Pinpoint the cell where the given text exists, returning its [x, y] midpoint coordinate. 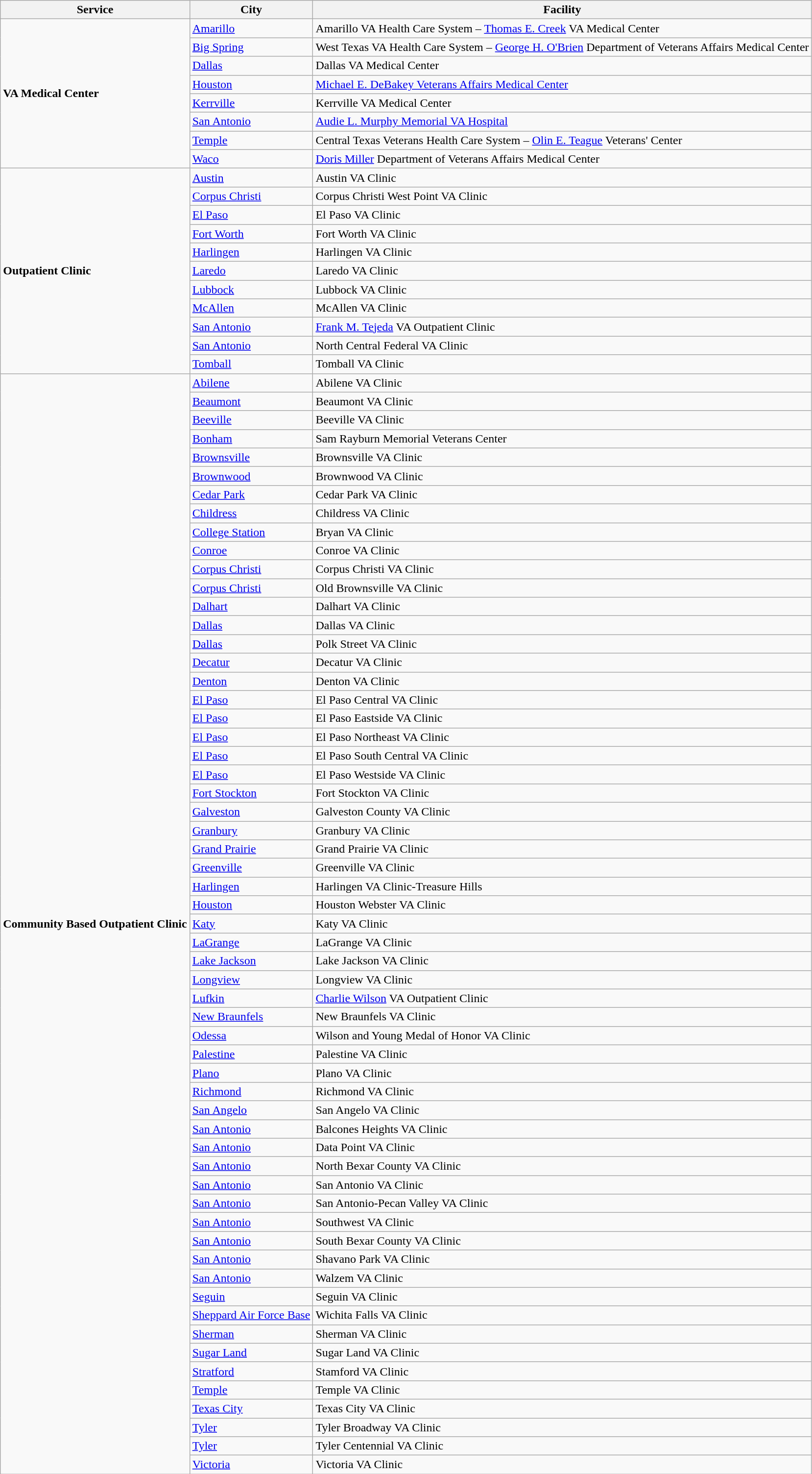
Southwest VA Clinic [562, 1222]
New Braunfels [251, 1017]
North Bexar County VA Clinic [562, 1166]
San Antonio-Pecan Valley VA Clinic [562, 1204]
Sugar Land [251, 1352]
El Paso Central VA Clinic [562, 700]
Central Texas Veterans Health Care System – Olin E. Teague Veterans' Center [562, 140]
Sheppard Air Force Base [251, 1315]
Charlie Wilson VA Outpatient Clinic [562, 998]
Odessa [251, 1035]
Richmond [251, 1091]
El Paso Westside VA Clinic [562, 774]
Big Spring [251, 47]
Cedar Park VA Clinic [562, 494]
El Paso VA Clinic [562, 215]
San Antonio VA Clinic [562, 1185]
Brownwood VA Clinic [562, 476]
Denton VA Clinic [562, 681]
Service [95, 10]
Cedar Park [251, 494]
Wichita Falls VA Clinic [562, 1315]
Dallas VA Clinic [562, 625]
Kerrville [251, 103]
Grand Prairie VA Clinic [562, 849]
San Angelo [251, 1110]
Brownwood [251, 476]
Lubbock [251, 290]
Seguin [251, 1297]
Brownsville [251, 457]
Beeville VA Clinic [562, 420]
El Paso Northeast VA Clinic [562, 737]
Lufkin [251, 998]
Victoria [251, 1465]
Palestine [251, 1054]
Temple VA Clinic [562, 1390]
Austin [251, 177]
Doris Miller Department of Veterans Affairs Medical Center [562, 159]
Longview [251, 980]
Conroe VA Clinic [562, 551]
Audie L. Murphy Memorial VA Hospital [562, 122]
Kerrville VA Medical Center [562, 103]
Sherman VA Clinic [562, 1334]
Community Based Outpatient Clinic [95, 924]
San Angelo VA Clinic [562, 1110]
Granbury [251, 831]
Wilson and Young Medal of Honor VA Clinic [562, 1035]
Waco [251, 159]
Conroe [251, 551]
Palestine VA Clinic [562, 1054]
Polk Street VA Clinic [562, 644]
West Texas VA Health Care System – George H. O'Brien Department of Veterans Affairs Medical Center [562, 47]
McAllen VA Clinic [562, 308]
McAllen [251, 308]
El Paso Eastside VA Clinic [562, 718]
Lake Jackson VA Clinic [562, 961]
College Station [251, 532]
Abilene VA Clinic [562, 383]
Walzem VA Clinic [562, 1278]
Facility [562, 10]
Brownsville VA Clinic [562, 457]
Lake Jackson [251, 961]
Plano [251, 1073]
Galveston [251, 811]
Fort Worth VA Clinic [562, 234]
Fort Worth [251, 234]
Beaumont VA Clinic [562, 401]
Texas City [251, 1408]
Sherman [251, 1334]
Corpus Christi VA Clinic [562, 569]
South Bexar County VA Clinic [562, 1241]
Greenville VA Clinic [562, 868]
Balcones Heights VA Clinic [562, 1129]
Harlingen VA Clinic [562, 252]
Richmond VA Clinic [562, 1091]
Dallas VA Medical Center [562, 66]
Laredo VA Clinic [562, 271]
Decatur VA Clinic [562, 663]
Decatur [251, 663]
El Paso South Central VA Clinic [562, 756]
Laredo [251, 271]
Austin VA Clinic [562, 177]
Bryan VA Clinic [562, 532]
Childress [251, 513]
Stratford [251, 1371]
Tyler Centennial VA Clinic [562, 1446]
Granbury VA Clinic [562, 831]
Galveston County VA Clinic [562, 811]
City [251, 10]
Sam Rayburn Memorial Veterans Center [562, 439]
Dalhart [251, 607]
VA Medical Center [95, 94]
LaGrange [251, 942]
Shavano Park VA Clinic [562, 1259]
Beaumont [251, 401]
Dalhart VA Clinic [562, 607]
Stamford VA Clinic [562, 1371]
Fort Stockton [251, 793]
Tomball [251, 364]
Plano VA Clinic [562, 1073]
Tyler Broadway VA Clinic [562, 1427]
Outpatient Clinic [95, 270]
Amarillo [251, 28]
Abilene [251, 383]
Denton [251, 681]
LaGrange VA Clinic [562, 942]
Seguin VA Clinic [562, 1297]
North Central Federal VA Clinic [562, 345]
Old Brownsville VA Clinic [562, 588]
New Braunfels VA Clinic [562, 1017]
Frank M. Tejeda VA Outpatient Clinic [562, 327]
Harlingen VA Clinic-Treasure Hills [562, 886]
Childress VA Clinic [562, 513]
Sugar Land VA Clinic [562, 1352]
Fort Stockton VA Clinic [562, 793]
Corpus Christi West Point VA Clinic [562, 196]
Grand Prairie [251, 849]
Texas City VA Clinic [562, 1408]
Katy [251, 924]
Lubbock VA Clinic [562, 290]
Katy VA Clinic [562, 924]
Tomball VA Clinic [562, 364]
Bonham [251, 439]
Greenville [251, 868]
Amarillo VA Health Care System – Thomas E. Creek VA Medical Center [562, 28]
Michael E. DeBakey Veterans Affairs Medical Center [562, 84]
Beeville [251, 420]
Victoria VA Clinic [562, 1465]
Data Point VA Clinic [562, 1148]
Houston Webster VA Clinic [562, 905]
Longview VA Clinic [562, 980]
